Return the (x, y) coordinate for the center point of the cell that contains the specified text.  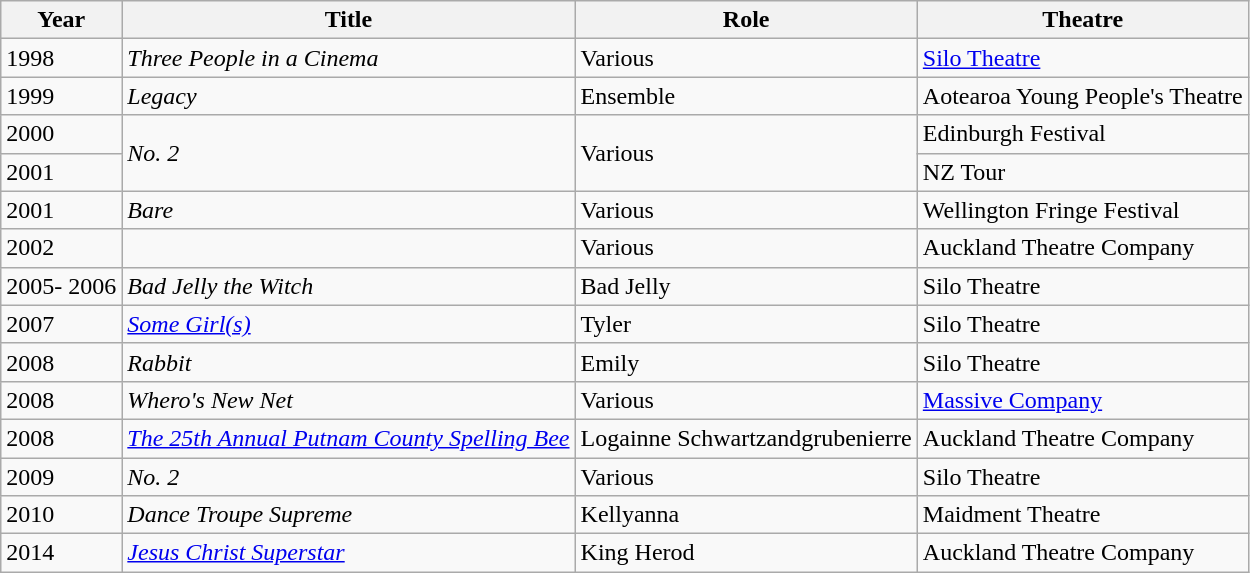
Legacy (348, 96)
2009 (62, 477)
Massive Company (1082, 400)
Bare (348, 210)
Whero's New Net (348, 400)
Title (348, 20)
Bad Jelly (746, 286)
Aotearoa Young People's Theatre (1082, 96)
Tyler (746, 324)
The 25th Annual Putnam County Spelling Bee (348, 438)
Some Girl(s) (348, 324)
2014 (62, 553)
Role (746, 20)
King Herod (746, 553)
1999 (62, 96)
2005- 2006 (62, 286)
Edinburgh Festival (1082, 134)
Ensemble (746, 96)
NZ Tour (1082, 172)
Bad Jelly the Witch (348, 286)
2007 (62, 324)
Rabbit (348, 362)
Wellington Fringe Festival (1082, 210)
Theatre (1082, 20)
Logainne Schwartzandgrubenierre (746, 438)
Dance Troupe Supreme (348, 515)
2002 (62, 248)
1998 (62, 58)
Three People in a Cinema (348, 58)
2010 (62, 515)
Year (62, 20)
Maidment Theatre (1082, 515)
2000 (62, 134)
Jesus Christ Superstar (348, 553)
Kellyanna (746, 515)
Emily (746, 362)
